Extract the (x, y) coordinate from the center of the cell holding the provided text.  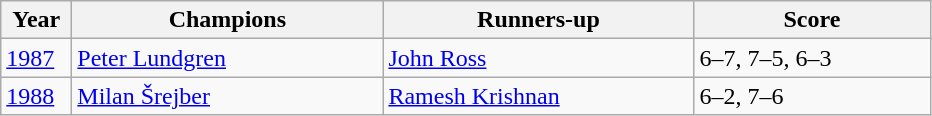
Champions (228, 20)
1987 (36, 58)
Milan Šrejber (228, 96)
Score (812, 20)
Year (36, 20)
Runners-up (538, 20)
6–2, 7–6 (812, 96)
1988 (36, 96)
Ramesh Krishnan (538, 96)
Peter Lundgren (228, 58)
6–7, 7–5, 6–3 (812, 58)
John Ross (538, 58)
